Output the [X, Y] coordinate of the center of the cell containing the given text.  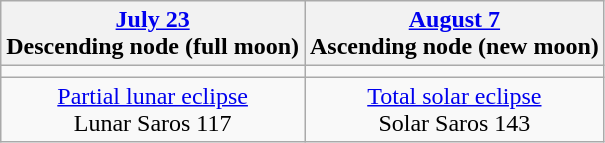
Total solar eclipseSolar Saros 143 [454, 110]
Partial lunar eclipseLunar Saros 117 [153, 110]
July 23Descending node (full moon) [153, 34]
August 7Ascending node (new moon) [454, 34]
